Capture the cell that displays the provided text and extract its (x, y) central coordinate. 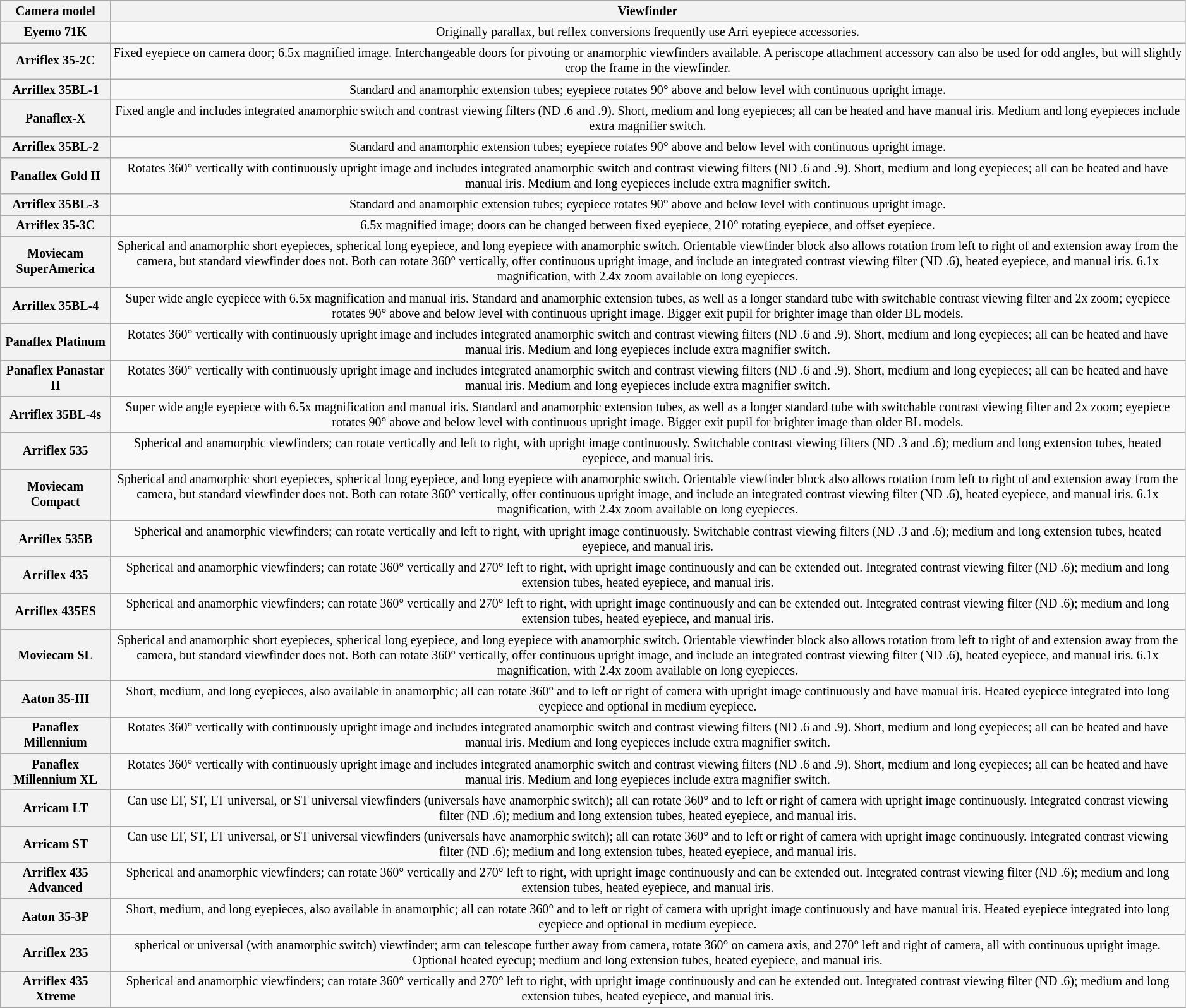
Moviecam SuperAmerica (56, 261)
Arriflex 435 (56, 575)
Aaton 35-3P (56, 917)
Eyemo 71K (56, 33)
Arriflex 235 (56, 954)
Aaton 35-III (56, 699)
6.5x magnified image; doors can be changed between fixed eyepiece, 210° rotating eyepiece, and offset eyepiece. (648, 226)
Panaflex Platinum (56, 342)
Originally parallax, but reflex conversions frequently use Arri eyepiece accessories. (648, 33)
Arriflex 35-2C (56, 61)
Arriflex 35-3C (56, 226)
Arriflex 535B (56, 539)
Arriflex 35BL-4 (56, 306)
Moviecam Compact (56, 495)
Arriflex 35BL-1 (56, 90)
Panaflex Millennium (56, 735)
Arriflex 35BL-4s (56, 414)
Arriflex 35BL-2 (56, 147)
Arriflex 435 Xtreme (56, 989)
Moviecam SL (56, 656)
Panaflex Gold II (56, 176)
Viewfinder (648, 11)
Arricam ST (56, 844)
Panaflex Millennium XL (56, 772)
Arriflex 535 (56, 451)
Panaflex Panastar II (56, 379)
Arriflex 35BL-3 (56, 205)
Panaflex-X (56, 119)
Arriflex 435ES (56, 611)
Arricam LT (56, 808)
Arriflex 435 Advanced (56, 880)
Camera model (56, 11)
